Provide the [X, Y] coordinate of the cell's center where the given text is located.  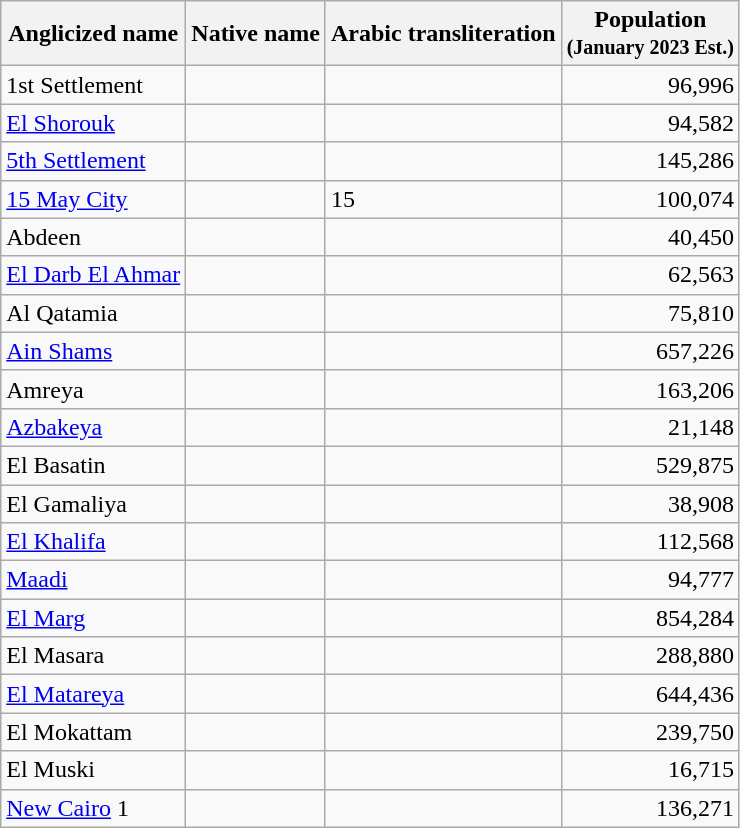
100,074 [650, 199]
854,284 [650, 618]
Native name [256, 34]
Anglicized name [94, 34]
75,810 [650, 313]
529,875 [650, 465]
15 May City [94, 199]
Maadi [94, 580]
Abdeen [94, 237]
40,450 [650, 237]
15 [443, 199]
El Khalifa [94, 542]
112,568 [650, 542]
239,750 [650, 732]
16,715 [650, 770]
644,436 [650, 694]
El Gamaliya [94, 503]
1st Settlement [94, 85]
El Masara [94, 656]
288,880 [650, 656]
21,148 [650, 427]
145,286 [650, 161]
Ain Shams [94, 351]
Azbakeya [94, 427]
El Mokattam [94, 732]
El Shorouk [94, 123]
94,582 [650, 123]
El Basatin [94, 465]
Amreya [94, 389]
62,563 [650, 275]
New Cairo 1 [94, 808]
El Darb El Ahmar [94, 275]
5th Settlement [94, 161]
Arabic transliteration [443, 34]
96,996 [650, 85]
Population(January 2023 Est.) [650, 34]
136,271 [650, 808]
163,206 [650, 389]
94,777 [650, 580]
Al Qatamia [94, 313]
El Muski [94, 770]
El Matareya [94, 694]
657,226 [650, 351]
38,908 [650, 503]
El Marg [94, 618]
